Return (X, Y) of the center of cell containing provided text 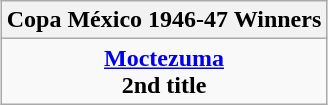
Copa México 1946-47 Winners (164, 20)
Moctezuma2nd title (164, 72)
